Scan for the cell matching the given text and deliver its [x, y] coordinate at center. 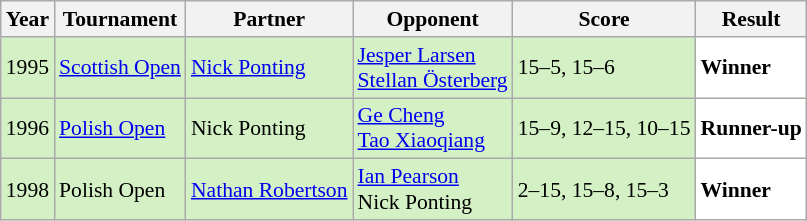
Partner [270, 19]
Scottish Open [120, 68]
Jesper Larsen Stellan Österberg [432, 68]
2–15, 15–8, 15–3 [604, 190]
1996 [28, 128]
1998 [28, 190]
Opponent [432, 19]
Result [752, 19]
Score [604, 19]
Tournament [120, 19]
1995 [28, 68]
15–9, 12–15, 10–15 [604, 128]
Year [28, 19]
15–5, 15–6 [604, 68]
Nathan Robertson [270, 190]
Ge Cheng Tao Xiaoqiang [432, 128]
Ian Pearson Nick Ponting [432, 190]
Runner-up [752, 128]
